Locate the cell with the specified text and output its (x, y) center coordinate. 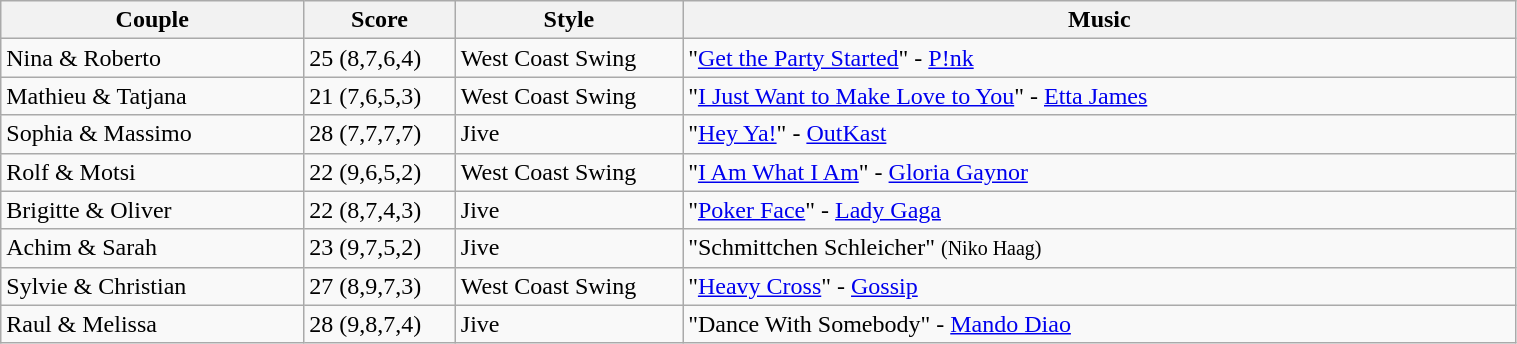
Score (380, 20)
Raul & Melissa (152, 324)
"Dance With Somebody" - Mando Diao (1100, 324)
21 (7,6,5,3) (380, 96)
Music (1100, 20)
Mathieu & Tatjana (152, 96)
"Get the Party Started" - P!nk (1100, 58)
Style (568, 20)
28 (9,8,7,4) (380, 324)
Couple (152, 20)
Brigitte & Oliver (152, 210)
"Poker Face" - Lady Gaga (1100, 210)
"Schmittchen Schleicher" (Niko Haag) (1100, 248)
Sylvie & Christian (152, 286)
"Hey Ya!" - OutKast (1100, 134)
Nina & Roberto (152, 58)
22 (8,7,4,3) (380, 210)
Achim & Sarah (152, 248)
"Heavy Cross" - Gossip (1100, 286)
23 (9,7,5,2) (380, 248)
"I Am What I Am" - Gloria Gaynor (1100, 172)
27 (8,9,7,3) (380, 286)
25 (8,7,6,4) (380, 58)
28 (7,7,7,7) (380, 134)
Sophia & Massimo (152, 134)
Rolf & Motsi (152, 172)
"I Just Want to Make Love to You" - Etta James (1100, 96)
22 (9,6,5,2) (380, 172)
